Return (x, y) of the center of cell containing provided text 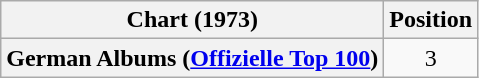
3 (431, 58)
Position (431, 20)
Chart (1973) (192, 20)
German Albums (Offizielle Top 100) (192, 58)
